Extract the [X, Y] coordinate from the center of the cell holding the provided text.  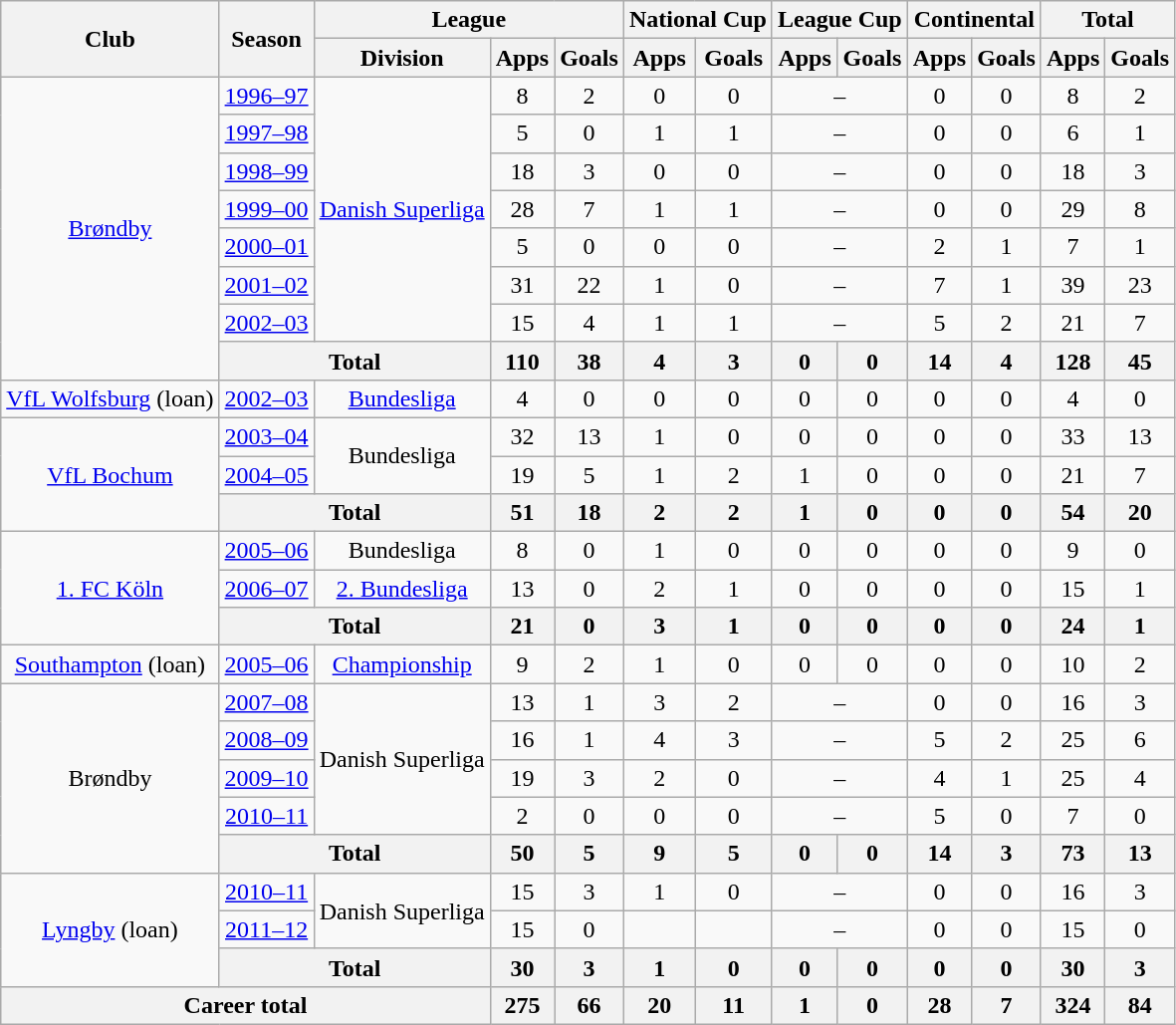
1996–97 [267, 96]
VfL Bochum [110, 474]
2007–08 [267, 702]
324 [1072, 1005]
Southampton (loan) [110, 664]
1999–00 [267, 209]
Championship [402, 664]
National Cup [697, 20]
League Cup [839, 20]
2011–12 [267, 929]
54 [1072, 513]
2001–02 [267, 285]
2. Bundesliga [402, 589]
League [468, 20]
2003–04 [267, 436]
110 [522, 361]
VfL Wolfsburg (loan) [110, 398]
128 [1072, 361]
2009–10 [267, 778]
10 [1072, 664]
66 [589, 1005]
Lyngby (loan) [110, 929]
73 [1072, 854]
2000–01 [267, 247]
275 [522, 1005]
39 [1072, 285]
11 [734, 1005]
45 [1140, 361]
29 [1072, 209]
22 [589, 285]
24 [1072, 627]
Division [402, 58]
1998–99 [267, 171]
1. FC Köln [110, 589]
51 [522, 513]
Career total [245, 1005]
Season [267, 39]
50 [522, 854]
2004–05 [267, 475]
2006–07 [267, 589]
38 [589, 361]
84 [1140, 1005]
1997–98 [267, 133]
Club [110, 39]
33 [1072, 436]
32 [522, 436]
Continental [974, 20]
31 [522, 285]
23 [1140, 285]
2008–09 [267, 740]
